Return (X, Y) of the center of cell containing provided text 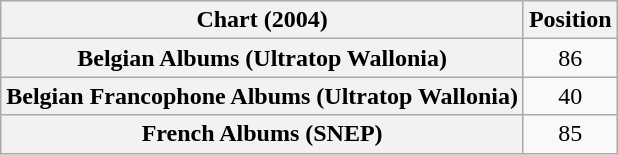
Belgian Francophone Albums (Ultratop Wallonia) (262, 96)
85 (570, 134)
Chart (2004) (262, 20)
Belgian Albums (Ultratop Wallonia) (262, 58)
86 (570, 58)
French Albums (SNEP) (262, 134)
Position (570, 20)
40 (570, 96)
